Capture the cell that displays the provided text and extract its (X, Y) central coordinate. 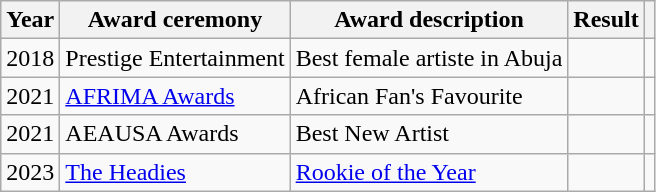
AFRIMA Awards (175, 96)
Award description (429, 20)
2018 (30, 58)
AEAUSA Awards (175, 134)
2023 (30, 172)
Best New Artist (429, 134)
Year (30, 20)
African Fan's Favourite (429, 96)
Result (606, 20)
Best female artiste in Abuja (429, 58)
Prestige Entertainment (175, 58)
The Headies (175, 172)
Award ceremony (175, 20)
Rookie of the Year (429, 172)
